Locate the cell with the specified text and output its [x, y] center coordinate. 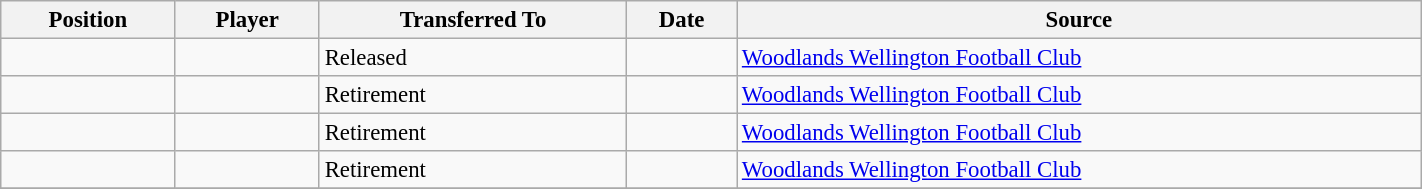
Player [247, 20]
Date [682, 20]
Position [88, 20]
Transferred To [472, 20]
Source [1080, 20]
Released [472, 58]
